Provide the [x, y] coordinate of the cell's center where the given text is located.  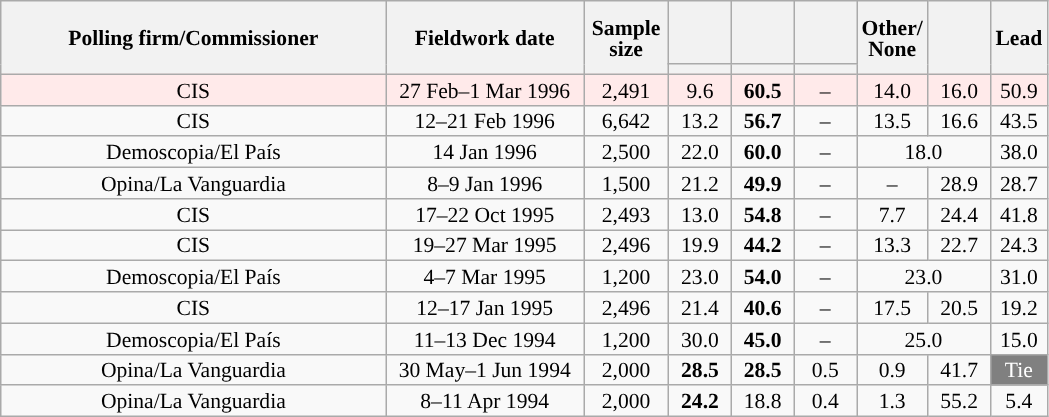
45.0 [762, 338]
41.8 [1018, 214]
2,493 [626, 214]
2,491 [626, 90]
27 Feb–1 Mar 1996 [485, 90]
9.6 [700, 90]
21.2 [700, 184]
50.9 [1018, 90]
2,500 [626, 152]
Lead [1018, 38]
20.5 [960, 308]
60.5 [762, 90]
4–7 Mar 1995 [485, 276]
13.5 [892, 120]
19.2 [1018, 308]
18.0 [923, 152]
55.2 [960, 402]
38.0 [1018, 152]
16.6 [960, 120]
17–22 Oct 1995 [485, 214]
17.5 [892, 308]
22.0 [700, 152]
0.9 [892, 370]
0.4 [826, 402]
60.0 [762, 152]
54.0 [762, 276]
14.0 [892, 90]
12–17 Jan 1995 [485, 308]
30 May–1 Jun 1994 [485, 370]
15.0 [1018, 338]
0.5 [826, 370]
31.0 [1018, 276]
24.3 [1018, 246]
13.2 [700, 120]
19–27 Mar 1995 [485, 246]
16.0 [960, 90]
12–21 Feb 1996 [485, 120]
21.4 [700, 308]
8–11 Apr 1994 [485, 402]
13.3 [892, 246]
22.7 [960, 246]
18.8 [762, 402]
Fieldwork date [485, 38]
Sample size [626, 38]
13.0 [700, 214]
49.9 [762, 184]
19.9 [700, 246]
28.9 [960, 184]
Tie [1018, 370]
1,500 [626, 184]
44.2 [762, 246]
24.4 [960, 214]
54.8 [762, 214]
40.6 [762, 308]
11–13 Dec 1994 [485, 338]
28.7 [1018, 184]
30.0 [700, 338]
Polling firm/Commissioner [194, 38]
24.2 [700, 402]
Other/None [892, 38]
25.0 [923, 338]
41.7 [960, 370]
43.5 [1018, 120]
56.7 [762, 120]
1.3 [892, 402]
8–9 Jan 1996 [485, 184]
5.4 [1018, 402]
14 Jan 1996 [485, 152]
6,642 [626, 120]
7.7 [892, 214]
